Find where the given text appears and provide that cell's center as [x, y] coordinate. 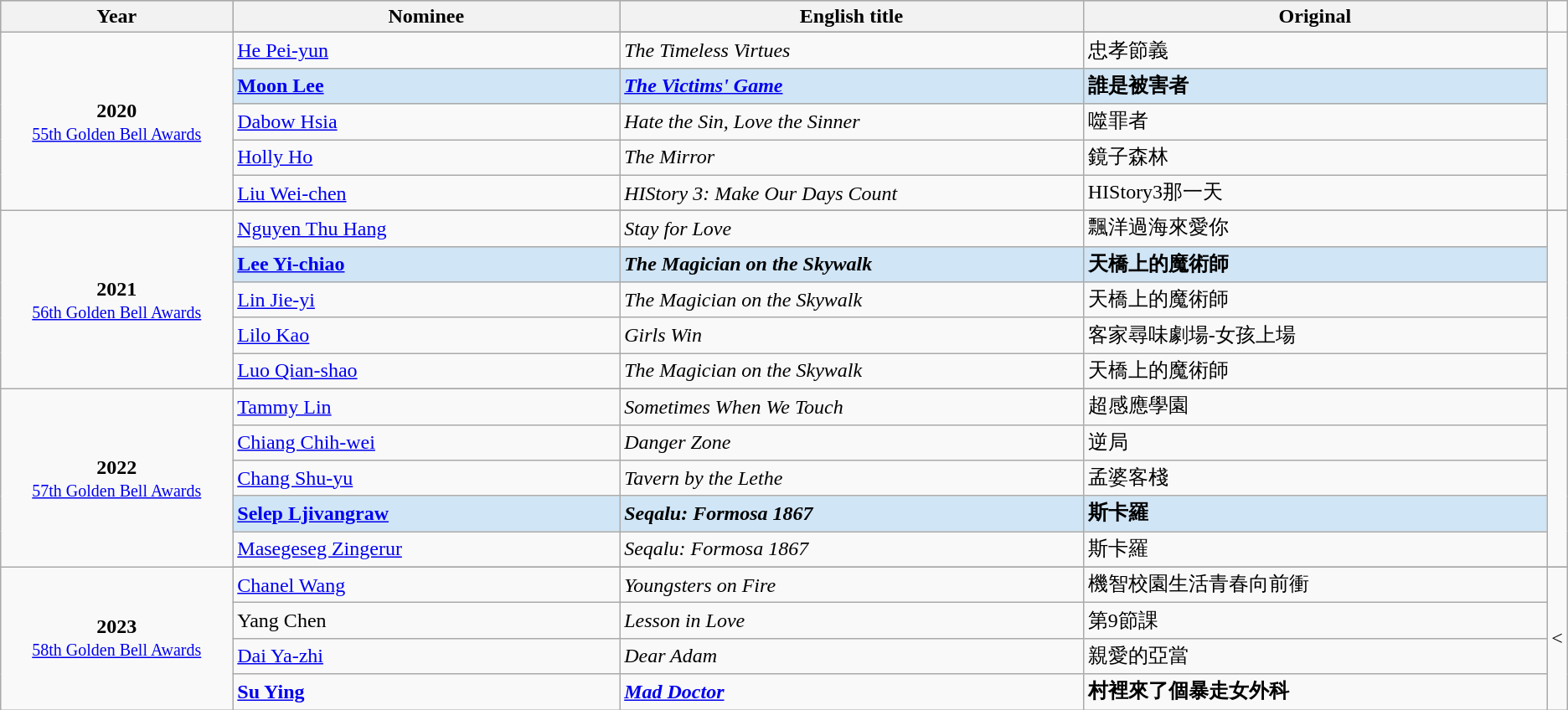
HIStory 3: Make Our Days Count [852, 193]
Stay for Love [852, 229]
孟婆客棧 [1315, 479]
2021 56th Golden Bell Awards [117, 300]
The Mirror [852, 157]
鏡子森林 [1315, 157]
The Victims' Game [852, 85]
Hate the Sin, Love the Sinner [852, 122]
Su Ying [426, 692]
Mad Doctor [852, 692]
2023 58th Golden Bell Awards [117, 638]
Danger Zone [852, 442]
He Pei-yun [426, 50]
Luo Qian-shao [426, 372]
超感應學園 [1315, 407]
客家尋味劇場-女孩上場 [1315, 335]
Dear Adam [852, 656]
親愛的亞當 [1315, 656]
2022 57th Golden Bell Awards [117, 477]
Moon Lee [426, 85]
村裡來了個暴走女外科 [1315, 692]
HIStory3那一天 [1315, 193]
第9節課 [1315, 621]
Dabow Hsia [426, 122]
Sometimes When We Touch [852, 407]
飄洋過海來愛你 [1315, 229]
Lesson in Love [852, 621]
噬罪者 [1315, 122]
Youngsters on Fire [852, 584]
Nominee [426, 17]
< [1558, 638]
Nguyen Thu Hang [426, 229]
Tammy Lin [426, 407]
Dai Ya-zhi [426, 656]
Year [117, 17]
Chang Shu-yu [426, 479]
Chiang Chih-wei [426, 442]
Lee Yi-chiao [426, 265]
English title [852, 17]
Yang Chen [426, 621]
逆局 [1315, 442]
Selep Ljivangraw [426, 514]
機智校園生活青春向前衝 [1315, 584]
誰是被害者 [1315, 85]
Liu Wei-chen [426, 193]
忠孝節義 [1315, 50]
Lin Jie-yi [426, 300]
Girls Win [852, 335]
Holly Ho [426, 157]
Masegeseg Zingerur [426, 549]
Tavern by the Lethe [852, 479]
Chanel Wang [426, 584]
The Timeless Virtues [852, 50]
Original [1315, 17]
2020 55th Golden Bell Awards [117, 122]
Lilo Kao [426, 335]
